Search for the cell housing the specified text and yield its (x, y) center coordinate. 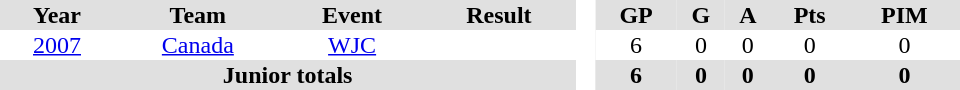
PIM (904, 15)
G (701, 15)
Event (352, 15)
Year (57, 15)
Team (198, 15)
Junior totals (288, 75)
Result (500, 15)
Pts (810, 15)
A (748, 15)
WJC (352, 45)
GP (636, 15)
2007 (57, 45)
Canada (198, 45)
